Find where the given text appears and provide that cell's center as (X, Y) coordinate. 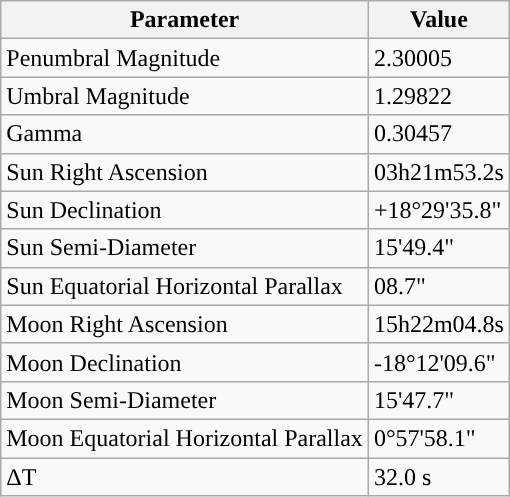
08.7" (438, 286)
32.0 s (438, 477)
Parameter (185, 20)
Moon Equatorial Horizontal Parallax (185, 438)
Umbral Magnitude (185, 96)
Sun Declination (185, 210)
Sun Semi-Diameter (185, 248)
-18°12'09.6" (438, 362)
03h21m53.2s (438, 172)
Sun Equatorial Horizontal Parallax (185, 286)
Sun Right Ascension (185, 172)
Moon Right Ascension (185, 324)
1.29822 (438, 96)
Value (438, 20)
0°57'58.1" (438, 438)
ΔT (185, 477)
2.30005 (438, 58)
+18°29'35.8" (438, 210)
Penumbral Magnitude (185, 58)
Gamma (185, 134)
15'49.4" (438, 248)
Moon Declination (185, 362)
15'47.7" (438, 400)
Moon Semi-Diameter (185, 400)
0.30457 (438, 134)
15h22m04.8s (438, 324)
